Detect which cell encompasses the target text, then output its [x, y] center coordinate. 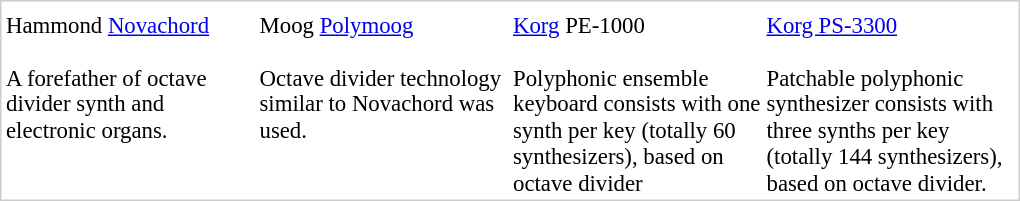
Korg PE-1000 Polyphonic ensemble keyboard consists with one synth per key (totally 60 synthesizers), based on octave divider [637, 103]
Hammond Novachord A forefather of octave divider synth and electronic organs. [129, 103]
Moog Polymoog Octave divider technology similar to Novachord was used. [383, 103]
Korg PS-3300 Patchable polyphonic synthesizer consists with three synths per key (totally 144 synthesizers), based on octave divider. [890, 103]
